Scan for the cell matching the given text and deliver its (x, y) coordinate at center. 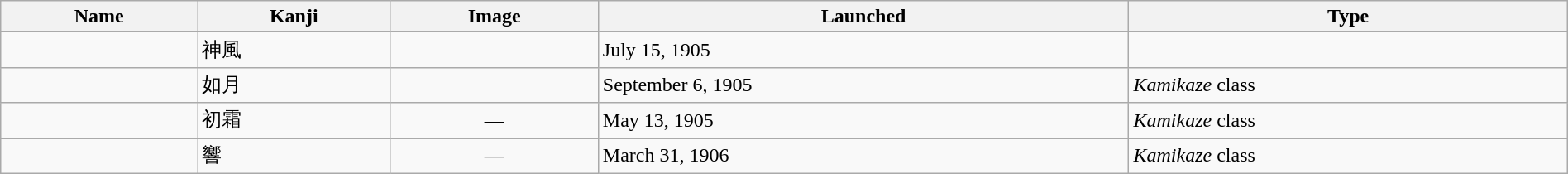
March 31, 1906 (863, 156)
Type (1348, 17)
響 (294, 156)
Image (495, 17)
如月 (294, 85)
Name (99, 17)
初霜 (294, 121)
July 15, 1905 (863, 50)
神風 (294, 50)
Launched (863, 17)
May 13, 1905 (863, 121)
September 6, 1905 (863, 85)
Kanji (294, 17)
